Return [X, Y] of the center of cell containing provided text 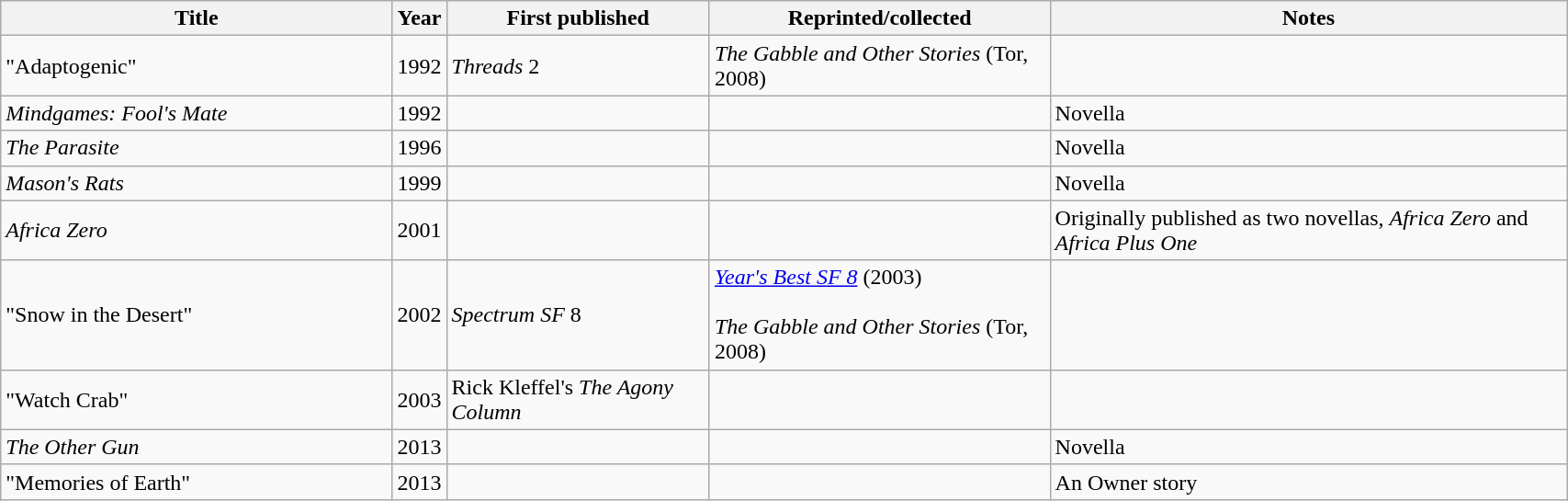
Reprinted/collected [880, 18]
Mason's Rats [197, 183]
Africa Zero [197, 230]
1996 [419, 148]
An Owner story [1308, 482]
2003 [419, 399]
2002 [419, 314]
Year's Best SF 8 (2003)The Gabble and Other Stories (Tor, 2008) [880, 314]
Title [197, 18]
Mindgames: Fool's Mate [197, 113]
The Parasite [197, 148]
Notes [1308, 18]
1999 [419, 183]
The Gabble and Other Stories (Tor, 2008) [880, 66]
Year [419, 18]
"Adaptogenic" [197, 66]
"Watch Crab" [197, 399]
Spectrum SF 8 [578, 314]
"Snow in the Desert" [197, 314]
"Memories of Earth" [197, 482]
Originally published as two novellas, Africa Zero and Africa Plus One [1308, 230]
Rick Kleffel's The Agony Column [578, 399]
2001 [419, 230]
First published [578, 18]
The Other Gun [197, 447]
Threads 2 [578, 66]
